Output the [X, Y] coordinate of the center of the cell containing the given text.  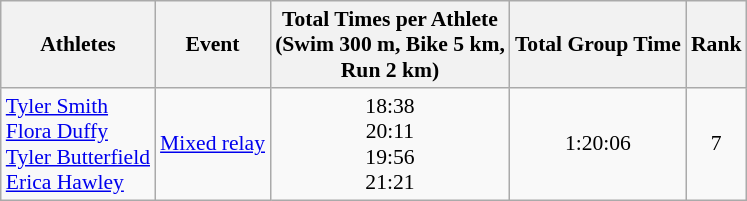
Mixed relay [212, 144]
7 [716, 144]
Total Group Time [598, 44]
Rank [716, 44]
Total Times per Athlete (Swim 300 m, Bike 5 km, Run 2 km) [390, 44]
Athletes [78, 44]
Tyler SmithFlora DuffyTyler ButterfieldErica Hawley [78, 144]
Event [212, 44]
1:20:06 [598, 144]
18:3820:1119:5621:21 [390, 144]
